From the cell containing the given text, extract its center point as [x, y] coordinate. 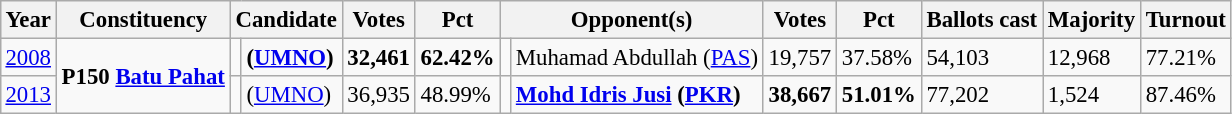
51.01% [880, 95]
Opponent(s) [632, 20]
19,757 [800, 57]
32,461 [378, 57]
Constituency [143, 20]
Majority [1091, 20]
12,968 [1091, 57]
37.58% [880, 57]
48.99% [458, 95]
77,202 [982, 95]
Muhamad Abdullah (PAS) [638, 57]
87.46% [1186, 95]
Mohd Idris Jusi (PKR) [638, 95]
2008 [28, 57]
1,524 [1091, 95]
54,103 [982, 57]
38,667 [800, 95]
Candidate [286, 20]
62.42% [458, 57]
Year [28, 20]
Ballots cast [982, 20]
2013 [28, 95]
36,935 [378, 95]
Turnout [1186, 20]
P150 Batu Pahat [143, 76]
77.21% [1186, 57]
